Search for the cell housing the specified text and yield its [x, y] center coordinate. 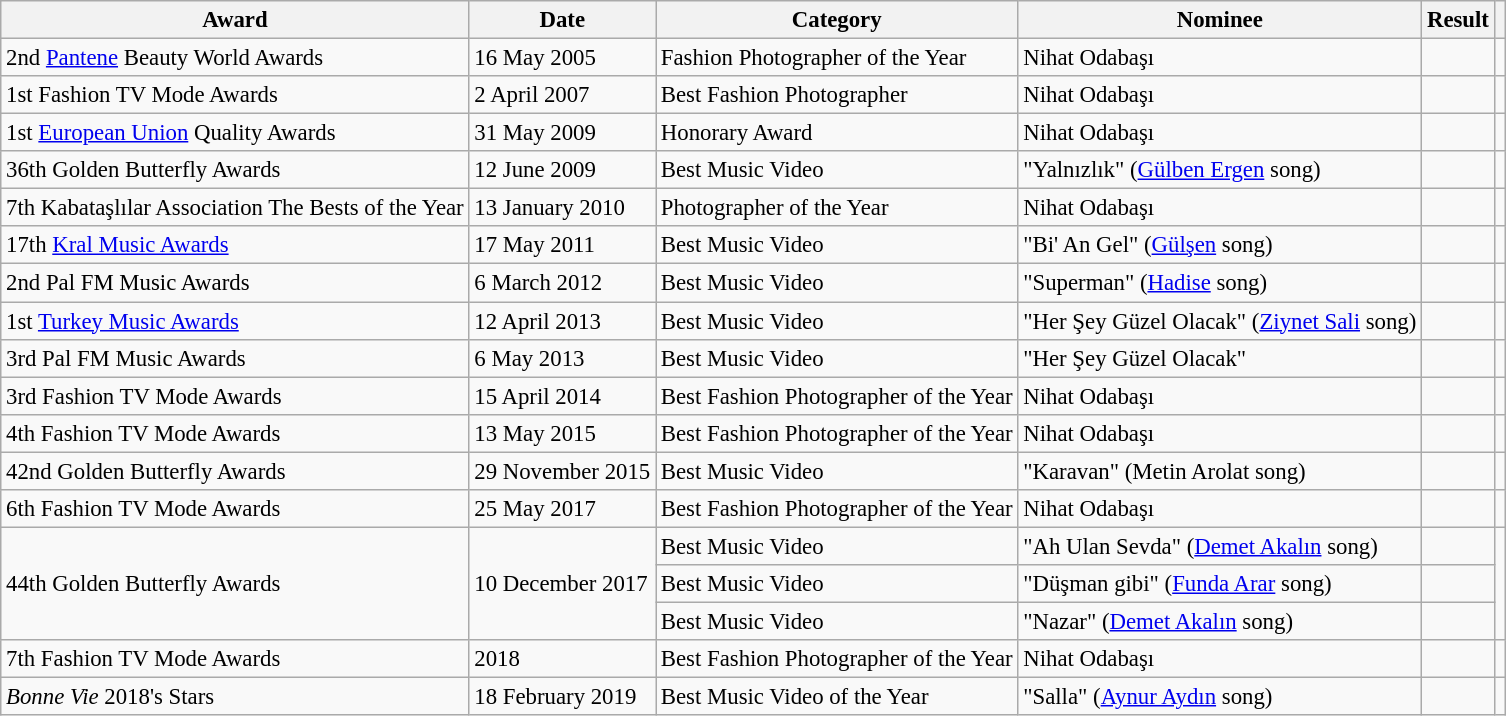
Date [562, 20]
3rd Fashion TV Mode Awards [235, 396]
15 April 2014 [562, 396]
44th Golden Butterfly Awards [235, 584]
"Salla" (Aynur Aydın song) [1220, 697]
Category [837, 20]
2018 [562, 659]
1st European Union Quality Awards [235, 133]
1st Fashion TV Mode Awards [235, 95]
2 April 2007 [562, 95]
3rd Pal FM Music Awards [235, 358]
Honorary Award [837, 133]
"Her Şey Güzel Olacak" [1220, 358]
Photographer of the Year [837, 208]
"Ah Ulan Sevda" (Demet Akalın song) [1220, 546]
Fashion Photographer of the Year [837, 58]
12 April 2013 [562, 321]
2nd Pal FM Music Awards [235, 283]
1st Turkey Music Awards [235, 321]
12 June 2009 [562, 170]
7th Kabataşlılar Association The Bests of the Year [235, 208]
13 January 2010 [562, 208]
Result [1458, 20]
16 May 2005 [562, 58]
25 May 2017 [562, 509]
17 May 2011 [562, 245]
13 May 2015 [562, 433]
Best Music Video of the Year [837, 697]
"Superman" (Hadise song) [1220, 283]
7th Fashion TV Mode Awards [235, 659]
"Her Şey Güzel Olacak" (Ziynet Sali song) [1220, 321]
Nominee [1220, 20]
"Yalnızlık" (Gülben Ergen song) [1220, 170]
17th Kral Music Awards [235, 245]
Best Fashion Photographer [837, 95]
10 December 2017 [562, 584]
6th Fashion TV Mode Awards [235, 509]
Bonne Vie 2018's Stars [235, 697]
31 May 2009 [562, 133]
"Nazar" (Demet Akalın song) [1220, 621]
6 May 2013 [562, 358]
29 November 2015 [562, 471]
"Düşman gibi" (Funda Arar song) [1220, 584]
18 February 2019 [562, 697]
4th Fashion TV Mode Awards [235, 433]
6 March 2012 [562, 283]
Award [235, 20]
2nd Pantene Beauty World Awards [235, 58]
36th Golden Butterfly Awards [235, 170]
42nd Golden Butterfly Awards [235, 471]
"Karavan" (Metin Arolat song) [1220, 471]
"Bi' An Gel" (Gülşen song) [1220, 245]
